Determine the (x, y) coordinate at the center of the cell enclosing the given text.  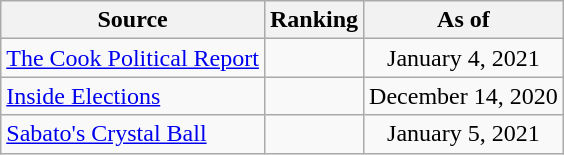
January 5, 2021 (464, 134)
As of (464, 20)
January 4, 2021 (464, 58)
December 14, 2020 (464, 96)
Ranking (314, 20)
The Cook Political Report (133, 58)
Source (133, 20)
Sabato's Crystal Ball (133, 134)
Inside Elections (133, 96)
